Determine the [x, y] coordinate at the center of the cell enclosing the given text.  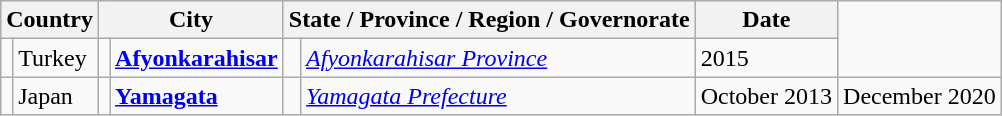
October 2013 [766, 96]
December 2020 [920, 96]
City [190, 20]
Yamagata Prefecture [498, 96]
Date [766, 20]
Yamagata [197, 96]
State / Province / Region / Governorate [489, 20]
Turkey [56, 58]
2015 [766, 58]
Japan [56, 96]
Country [50, 20]
Afyonkarahisar [197, 58]
Afyonkarahisar Province [498, 58]
